Pinpoint the cell where the given text exists, returning its [X, Y] midpoint coordinate. 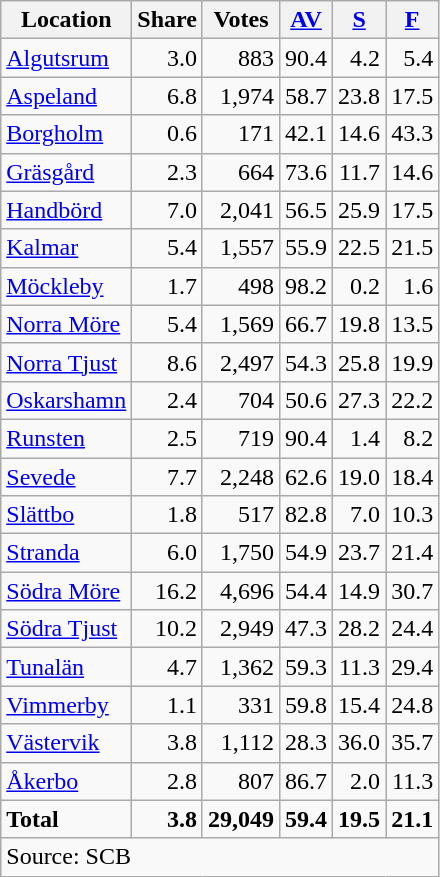
Aspeland [66, 96]
1.8 [168, 515]
18.4 [412, 477]
27.3 [360, 400]
2,949 [240, 629]
1.4 [360, 438]
1.6 [412, 286]
F [412, 20]
10.3 [412, 515]
21.5 [412, 248]
14.9 [360, 591]
2.4 [168, 400]
73.6 [306, 172]
50.6 [306, 400]
Gräsgård [66, 172]
517 [240, 515]
2,497 [240, 362]
Norra Tjust [66, 362]
664 [240, 172]
25.9 [360, 210]
3.0 [168, 58]
58.7 [306, 96]
6.8 [168, 96]
22.5 [360, 248]
54.9 [306, 553]
54.4 [306, 591]
25.8 [360, 362]
59.4 [306, 819]
24.4 [412, 629]
1,750 [240, 553]
Stranda [66, 553]
19.9 [412, 362]
Votes [240, 20]
66.7 [306, 324]
11.7 [360, 172]
36.0 [360, 743]
Åkerbo [66, 781]
47.3 [306, 629]
Runsten [66, 438]
1,974 [240, 96]
29,049 [240, 819]
10.2 [168, 629]
24.8 [412, 705]
42.1 [306, 134]
Södra Möre [66, 591]
21.1 [412, 819]
1,557 [240, 248]
Location [66, 20]
2,248 [240, 477]
S [360, 20]
4.7 [168, 667]
Source: SCB [220, 857]
28.3 [306, 743]
Oskarshamn [66, 400]
0.2 [360, 286]
Vimmerby [66, 705]
Västervik [66, 743]
86.7 [306, 781]
30.7 [412, 591]
54.3 [306, 362]
35.7 [412, 743]
13.5 [412, 324]
Borgholm [66, 134]
1.7 [168, 286]
AV [306, 20]
883 [240, 58]
19.0 [360, 477]
4,696 [240, 591]
2.8 [168, 781]
8.2 [412, 438]
28.2 [360, 629]
55.9 [306, 248]
Handbörd [66, 210]
2.5 [168, 438]
1,569 [240, 324]
15.4 [360, 705]
807 [240, 781]
6.0 [168, 553]
Total [66, 819]
0.6 [168, 134]
Tunalän [66, 667]
8.6 [168, 362]
1.1 [168, 705]
704 [240, 400]
1,112 [240, 743]
1,362 [240, 667]
23.8 [360, 96]
719 [240, 438]
Kalmar [66, 248]
62.6 [306, 477]
56.5 [306, 210]
Möckleby [66, 286]
Södra Tjust [66, 629]
Algutsrum [66, 58]
Share [168, 20]
Sevede [66, 477]
59.3 [306, 667]
Norra Möre [66, 324]
23.7 [360, 553]
16.2 [168, 591]
2.0 [360, 781]
331 [240, 705]
4.2 [360, 58]
19.5 [360, 819]
22.2 [412, 400]
Slättbo [66, 515]
7.7 [168, 477]
82.8 [306, 515]
2.3 [168, 172]
98.2 [306, 286]
59.8 [306, 705]
21.4 [412, 553]
19.8 [360, 324]
2,041 [240, 210]
29.4 [412, 667]
171 [240, 134]
43.3 [412, 134]
498 [240, 286]
